Capture the cell that displays the provided text and extract its [X, Y] central coordinate. 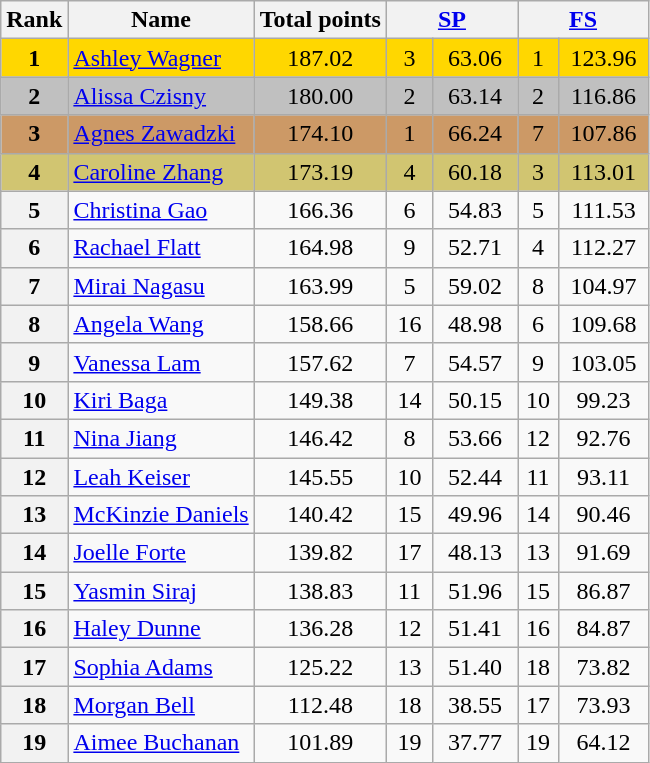
107.86 [603, 134]
158.66 [320, 324]
Morgan Bell [161, 705]
Yasmin Siraj [161, 591]
163.99 [320, 286]
50.15 [474, 400]
112.27 [603, 248]
73.82 [603, 667]
Angela Wang [161, 324]
146.42 [320, 438]
53.66 [474, 438]
101.89 [320, 743]
125.22 [320, 667]
174.10 [320, 134]
54.57 [474, 362]
103.05 [603, 362]
63.14 [474, 96]
McKinzie Daniels [161, 515]
Haley Dunne [161, 629]
FS [584, 20]
187.02 [320, 58]
54.83 [474, 210]
Sophia Adams [161, 667]
104.97 [603, 286]
59.02 [474, 286]
Name [161, 20]
111.53 [603, 210]
37.77 [474, 743]
166.36 [320, 210]
51.41 [474, 629]
139.82 [320, 553]
180.00 [320, 96]
Alissa Czisny [161, 96]
86.87 [603, 591]
52.44 [474, 477]
149.38 [320, 400]
140.42 [320, 515]
Rank [34, 20]
113.01 [603, 172]
Aimee Buchanan [161, 743]
90.46 [603, 515]
73.93 [603, 705]
Ashley Wagner [161, 58]
Total points [320, 20]
63.06 [474, 58]
48.13 [474, 553]
60.18 [474, 172]
48.98 [474, 324]
51.96 [474, 591]
64.12 [603, 743]
138.83 [320, 591]
Christina Gao [161, 210]
157.62 [320, 362]
91.69 [603, 553]
109.68 [603, 324]
145.55 [320, 477]
99.23 [603, 400]
Leah Keiser [161, 477]
84.87 [603, 629]
Mirai Nagasu [161, 286]
52.71 [474, 248]
136.28 [320, 629]
51.40 [474, 667]
Caroline Zhang [161, 172]
112.48 [320, 705]
116.86 [603, 96]
Rachael Flatt [161, 248]
164.98 [320, 248]
Vanessa Lam [161, 362]
Agnes Zawadzki [161, 134]
49.96 [474, 515]
Joelle Forte [161, 553]
92.76 [603, 438]
66.24 [474, 134]
123.96 [603, 58]
173.19 [320, 172]
SP [452, 20]
Kiri Baga [161, 400]
Nina Jiang [161, 438]
38.55 [474, 705]
93.11 [603, 477]
